Extract the [X, Y] coordinate from the center of the cell holding the provided text.  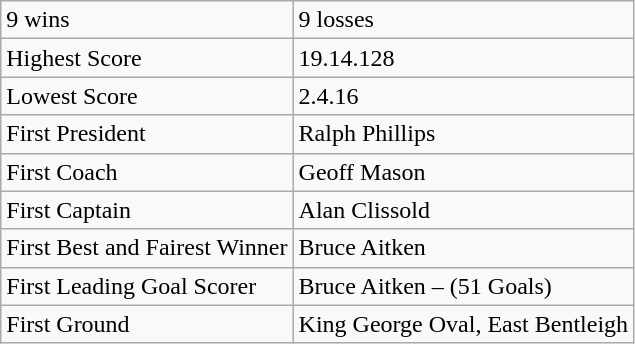
First President [147, 134]
First Captain [147, 210]
Highest Score [147, 58]
First Ground [147, 324]
First Best and Fairest Winner [147, 248]
First Leading Goal Scorer [147, 286]
Alan Clissold [464, 210]
9 wins [147, 20]
Bruce Aitken – (51 Goals) [464, 286]
First Coach [147, 172]
Ralph Phillips [464, 134]
Bruce Aitken [464, 248]
19.14.128 [464, 58]
9 losses [464, 20]
Geoff Mason [464, 172]
King George Oval, East Bentleigh [464, 324]
Lowest Score [147, 96]
2.4.16 [464, 96]
